Search for the cell housing the specified text and yield its (X, Y) center coordinate. 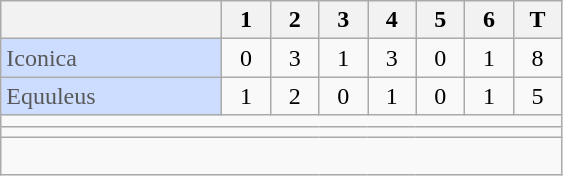
T (538, 20)
6 (490, 20)
4 (392, 20)
Iconica (112, 58)
8 (538, 58)
Equuleus (112, 96)
